Pinpoint the cell where the given text exists, returning its (X, Y) midpoint coordinate. 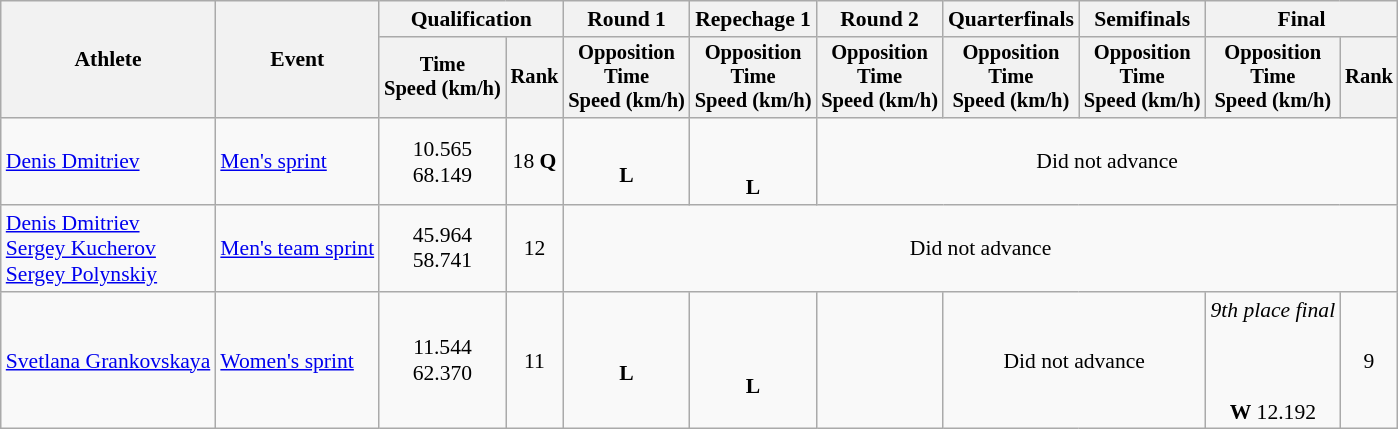
Event (297, 60)
Men's sprint (297, 162)
12 (535, 248)
Semifinals (1142, 19)
Round 2 (880, 19)
10.56568.149 (442, 162)
Final (1301, 19)
45.96458.741 (442, 248)
18 Q (535, 162)
Denis Dmitriev (108, 162)
TimeSpeed (km/h) (442, 78)
Qualification (471, 19)
Men's team sprint (297, 248)
Denis DmitrievSergey KucherovSergey Polynskiy (108, 248)
Repechage 1 (754, 19)
Quarterfinals (1011, 19)
Athlete (108, 60)
Round 1 (626, 19)
